Detect which cell encompasses the target text, then output its (x, y) center coordinate. 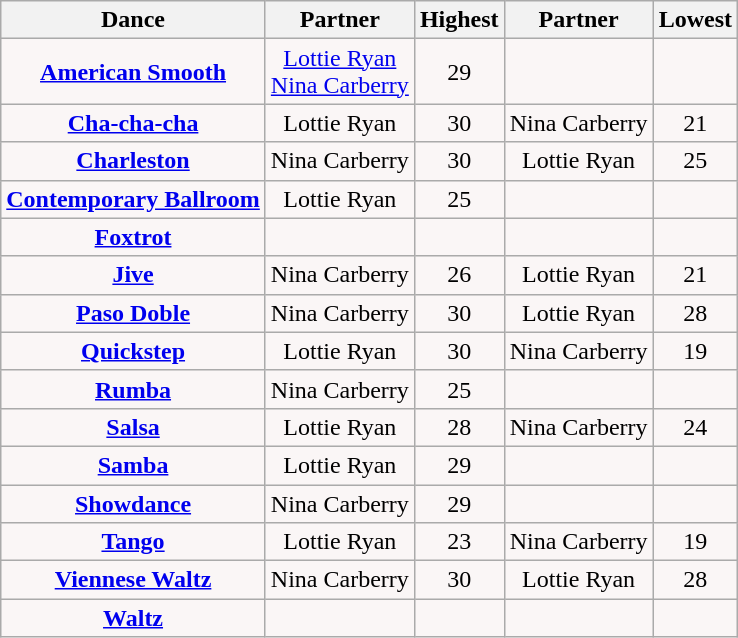
26 (459, 275)
Quickstep (134, 351)
Foxtrot (134, 237)
Highest (459, 20)
24 (695, 427)
Samba (134, 465)
Showdance (134, 503)
Viennese Waltz (134, 580)
23 (459, 542)
Lowest (695, 20)
Tango (134, 542)
Contemporary Ballroom (134, 199)
Lottie RyanNina Carberry (340, 72)
American Smooth (134, 72)
Dance (134, 20)
Jive (134, 275)
Cha-cha-cha (134, 123)
Salsa (134, 427)
Rumba (134, 389)
Paso Doble (134, 313)
Charleston (134, 161)
Waltz (134, 618)
